Return [X, Y] of the center of cell containing provided text 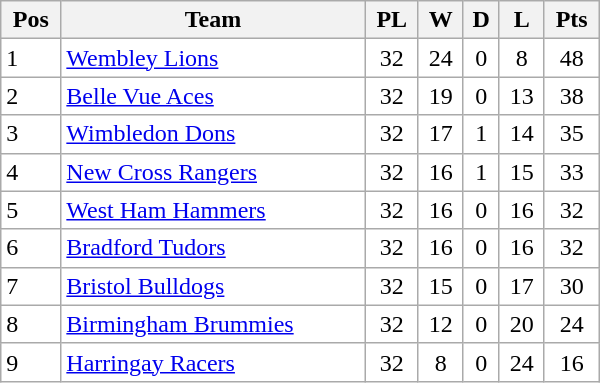
6 [31, 248]
2 [31, 96]
Pos [31, 20]
48 [572, 58]
35 [572, 134]
3 [31, 134]
Team [213, 20]
West Ham Hammers [213, 210]
Wembley Lions [213, 58]
L [522, 20]
W [440, 20]
PL [392, 20]
Pts [572, 20]
Harringay Racers [213, 362]
38 [572, 96]
19 [440, 96]
7 [31, 286]
Wimbledon Dons [213, 134]
Belle Vue Aces [213, 96]
4 [31, 172]
33 [572, 172]
30 [572, 286]
20 [522, 324]
Birmingham Brummies [213, 324]
Bradford Tudors [213, 248]
9 [31, 362]
14 [522, 134]
13 [522, 96]
Bristol Bulldogs [213, 286]
5 [31, 210]
New Cross Rangers [213, 172]
12 [440, 324]
D [481, 20]
